Identify which cell holds the provided text, then report its [x, y] central coordinate. 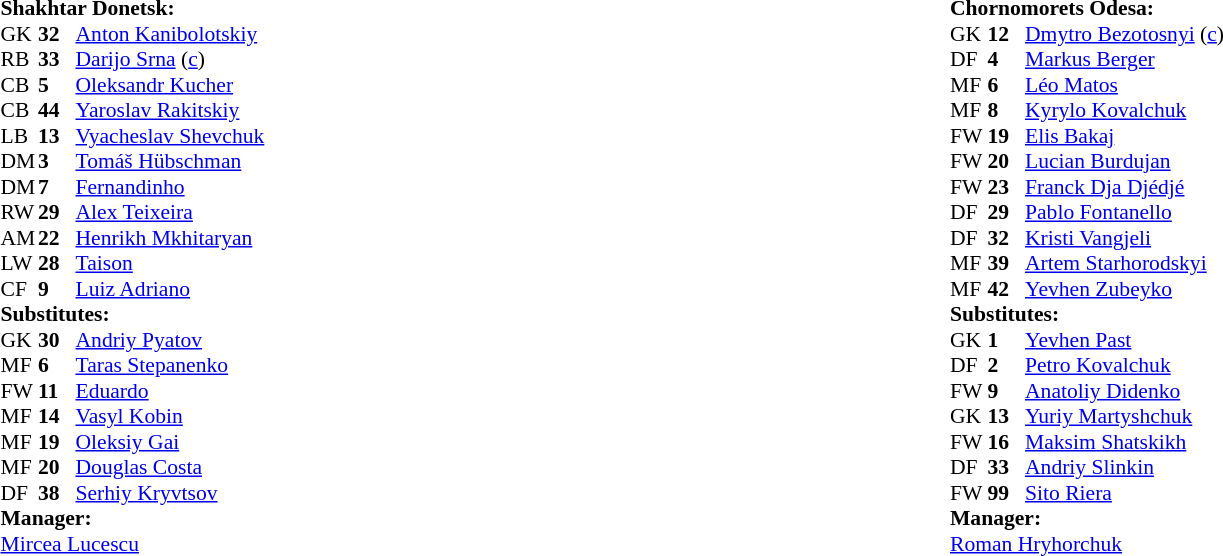
5 [57, 85]
Manager: [132, 519]
14 [57, 417]
4 [1007, 59]
Substitutes: [132, 315]
38 [57, 493]
22 [57, 238]
AM [19, 238]
Andriy Pyatov [170, 340]
Taison [170, 263]
Henrikh Mkhitaryan [170, 238]
Vyacheslav Shevchuk [170, 136]
39 [1007, 263]
Anton Kanibolotskiy [170, 34]
42 [1007, 289]
16 [1007, 442]
Yaroslav Rakitskiy [170, 111]
Serhiy Kryvtsov [170, 493]
7 [57, 187]
Fernandinho [170, 187]
28 [57, 263]
Luiz Adriano [170, 289]
RW [19, 213]
23 [1007, 187]
12 [1007, 34]
2 [1007, 365]
Vasyl Kobin [170, 417]
8 [1007, 111]
Taras Stepanenko [170, 365]
Alex Teixeira [170, 213]
RB [19, 59]
Tomáš Hübschman [170, 161]
30 [57, 340]
1 [1007, 340]
LW [19, 263]
99 [1007, 493]
Darijo Srna (c) [170, 59]
Eduardo [170, 391]
Oleksiy Gai [170, 442]
Douglas Costa [170, 467]
Oleksandr Kucher [170, 85]
3 [57, 161]
LB [19, 136]
CF [19, 289]
11 [57, 391]
44 [57, 111]
